From the cell containing the given text, extract its center point as [X, Y] coordinate. 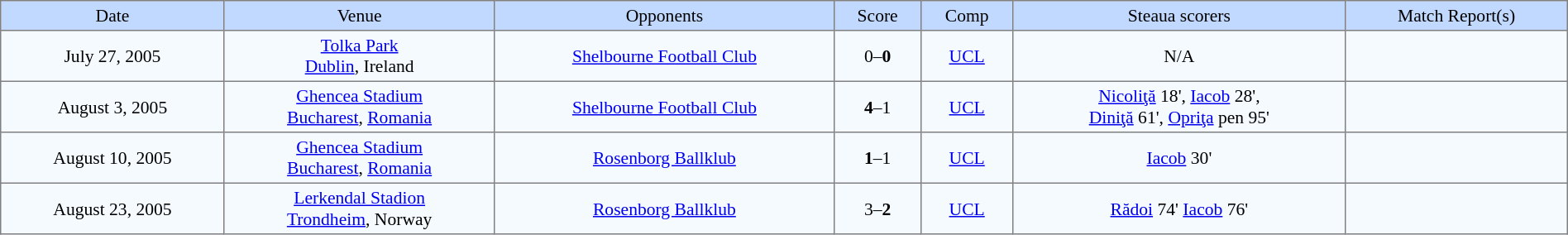
N/A [1179, 56]
Steaua scorers [1179, 16]
August 3, 2005 [112, 107]
Nicoliţă 18', Iacob 28', Diniţă 61', Opriţa pen 95' [1179, 107]
1–1 [878, 158]
Venue [359, 16]
4–1 [878, 107]
July 27, 2005 [112, 56]
August 10, 2005 [112, 158]
0–0 [878, 56]
Match Report(s) [1456, 16]
Date [112, 16]
Rădoi 74' Iacob 76' [1179, 209]
3–2 [878, 209]
Iacob 30' [1179, 158]
Score [878, 16]
Comp [968, 16]
Opponents [665, 16]
Lerkendal StadionTrondheim, Norway [359, 209]
August 23, 2005 [112, 209]
Tolka ParkDublin, Ireland [359, 56]
